From the cell containing the given text, extract its center point as (x, y) coordinate. 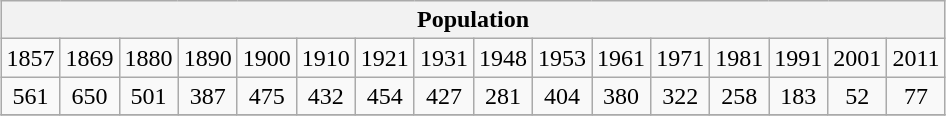
1869 (90, 58)
454 (384, 96)
380 (622, 96)
1961 (622, 58)
2001 (858, 58)
387 (208, 96)
1981 (740, 58)
432 (326, 96)
475 (266, 96)
1991 (798, 58)
427 (444, 96)
183 (798, 96)
1921 (384, 58)
1948 (502, 58)
1971 (680, 58)
561 (30, 96)
258 (740, 96)
650 (90, 96)
1900 (266, 58)
Population (473, 20)
501 (148, 96)
1857 (30, 58)
1890 (208, 58)
281 (502, 96)
77 (916, 96)
52 (858, 96)
1931 (444, 58)
1880 (148, 58)
2011 (916, 58)
404 (562, 96)
1953 (562, 58)
1910 (326, 58)
322 (680, 96)
